Detect which cell encompasses the target text, then output its (x, y) center coordinate. 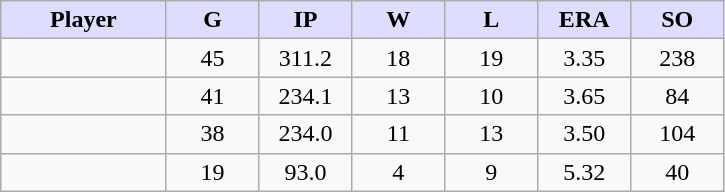
238 (678, 58)
5.32 (584, 172)
4 (398, 172)
SO (678, 20)
93.0 (306, 172)
41 (212, 96)
18 (398, 58)
9 (492, 172)
3.50 (584, 134)
10 (492, 96)
40 (678, 172)
L (492, 20)
45 (212, 58)
234.0 (306, 134)
W (398, 20)
84 (678, 96)
IP (306, 20)
104 (678, 134)
38 (212, 134)
Player (84, 20)
311.2 (306, 58)
ERA (584, 20)
G (212, 20)
11 (398, 134)
234.1 (306, 96)
3.65 (584, 96)
3.35 (584, 58)
